Find where the given text appears and provide that cell's center as [X, Y] coordinate. 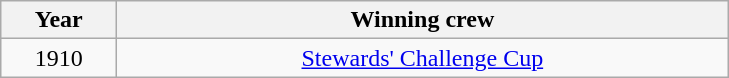
Winning crew [422, 20]
Year [59, 20]
1910 [59, 58]
Stewards' Challenge Cup [422, 58]
